Locate the cell with the specified text and output its [x, y] center coordinate. 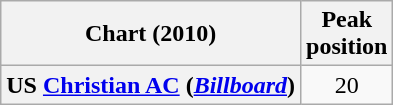
Chart (2010) [151, 34]
US Christian AC (Billboard) [151, 85]
20 [347, 85]
Peakposition [347, 34]
